Determine the [X, Y] coordinate at the center of the cell enclosing the given text.  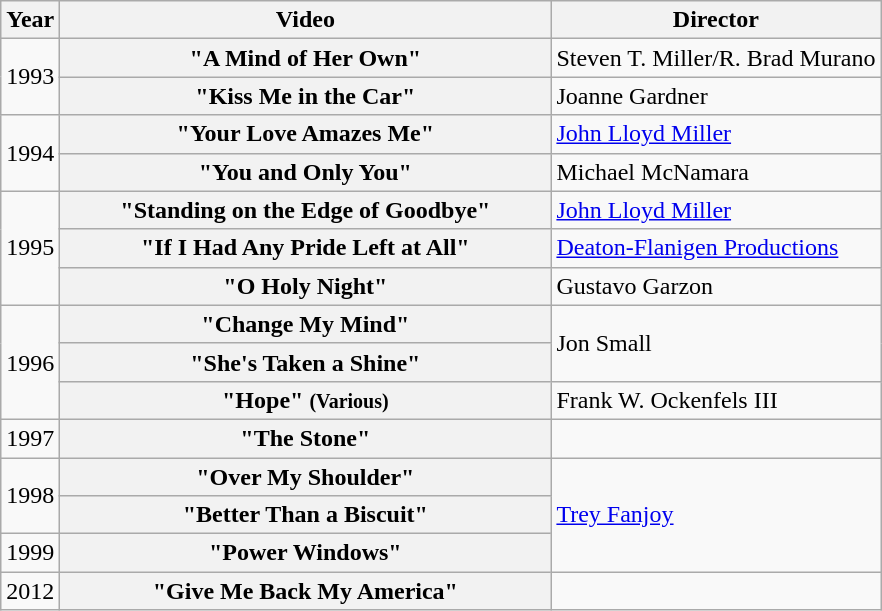
"The Stone" [306, 438]
"Your Love Amazes Me" [306, 134]
Director [716, 20]
"Better Than a Biscuit" [306, 515]
"O Holy Night" [306, 286]
Jon Small [716, 343]
2012 [30, 591]
"Over My Shoulder" [306, 477]
"Change My Mind" [306, 324]
1993 [30, 77]
Year [30, 20]
1994 [30, 153]
1998 [30, 496]
Joanne Gardner [716, 96]
1995 [30, 248]
"Kiss Me in the Car" [306, 96]
"You and Only You" [306, 172]
1999 [30, 553]
Frank W. Ockenfels III [716, 400]
"If I Had Any Pride Left at All" [306, 248]
1997 [30, 438]
"Standing on the Edge of Goodbye" [306, 210]
"Give Me Back My America" [306, 591]
Trey Fanjoy [716, 515]
Video [306, 20]
Deaton-Flanigen Productions [716, 248]
Gustavo Garzon [716, 286]
1996 [30, 362]
"Hope" (Various) [306, 400]
Steven T. Miller/R. Brad Murano [716, 58]
"Power Windows" [306, 553]
"A Mind of Her Own" [306, 58]
Michael McNamara [716, 172]
"She's Taken a Shine" [306, 362]
